Capture the cell that displays the provided text and extract its [X, Y] central coordinate. 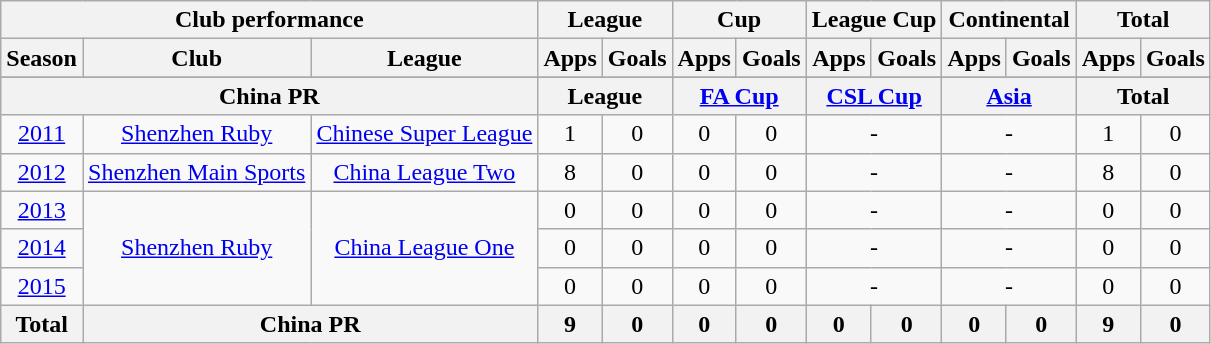
Asia [1009, 96]
China League Two [424, 172]
Continental [1009, 20]
Club performance [270, 20]
CSL Cup [874, 96]
2011 [42, 134]
China League One [424, 248]
2014 [42, 248]
Club [196, 58]
2013 [42, 210]
Chinese Super League [424, 134]
2012 [42, 172]
Shenzhen Main Sports [196, 172]
Season [42, 58]
2015 [42, 286]
FA Cup [739, 96]
Cup [739, 20]
League Cup [874, 20]
